Pinpoint the cell where the given text exists, returning its [X, Y] midpoint coordinate. 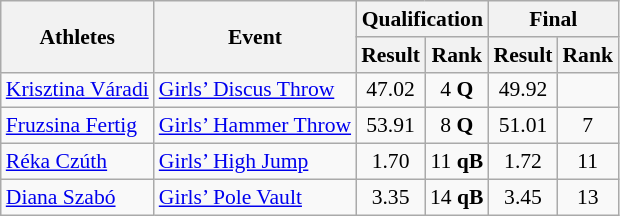
Fruzsina Fertig [78, 126]
Krisztina Váradi [78, 90]
1.72 [524, 162]
14 qB [457, 197]
53.91 [390, 126]
Athletes [78, 36]
49.92 [524, 90]
Réka Czúth [78, 162]
Diana Szabó [78, 197]
11 [588, 162]
Girls’ Pole Vault [255, 197]
4 Q [457, 90]
47.02 [390, 90]
13 [588, 197]
3.35 [390, 197]
Girls’ Hammer Throw [255, 126]
Girls’ Discus Throw [255, 90]
8 Q [457, 126]
Qualification [422, 19]
Girls’ High Jump [255, 162]
7 [588, 126]
3.45 [524, 197]
Event [255, 36]
51.01 [524, 126]
1.70 [390, 162]
11 qB [457, 162]
Final [554, 19]
